Extract the (x, y) coordinate from the center of the cell holding the provided text.  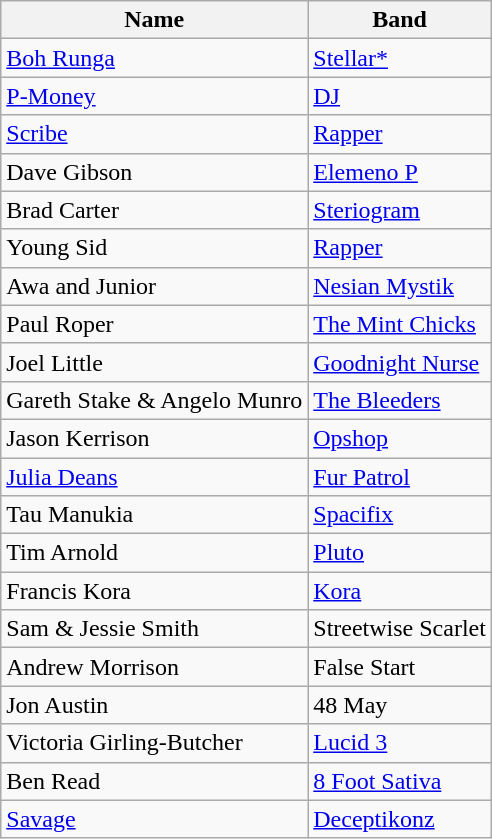
Paul Roper (154, 324)
Stellar* (400, 58)
Awa and Junior (154, 286)
Streetwise Scarlet (400, 629)
Fur Patrol (400, 477)
Brad Carter (154, 210)
Nesian Mystik (400, 286)
8 Foot Sativa (400, 781)
Savage (154, 819)
Jason Kerrison (154, 438)
Jon Austin (154, 705)
False Start (400, 667)
Band (400, 20)
Lucid 3 (400, 743)
Steriogram (400, 210)
Julia Deans (154, 477)
Joel Little (154, 362)
Opshop (400, 438)
The Bleeders (400, 400)
P-Money (154, 96)
Francis Kora (154, 591)
Young Sid (154, 248)
Ben Read (154, 781)
Sam & Jessie Smith (154, 629)
Elemeno P (400, 172)
Dave Gibson (154, 172)
DJ (400, 96)
Deceptikonz (400, 819)
48 May (400, 705)
Andrew Morrison (154, 667)
Tau Manukia (154, 515)
Victoria Girling-Butcher (154, 743)
Pluto (400, 553)
Spacifix (400, 515)
Kora (400, 591)
Name (154, 20)
Scribe (154, 134)
Goodnight Nurse (400, 362)
The Mint Chicks (400, 324)
Boh Runga (154, 58)
Tim Arnold (154, 553)
Gareth Stake & Angelo Munro (154, 400)
